Provide the [X, Y] coordinate of the cell's center where the given text is located.  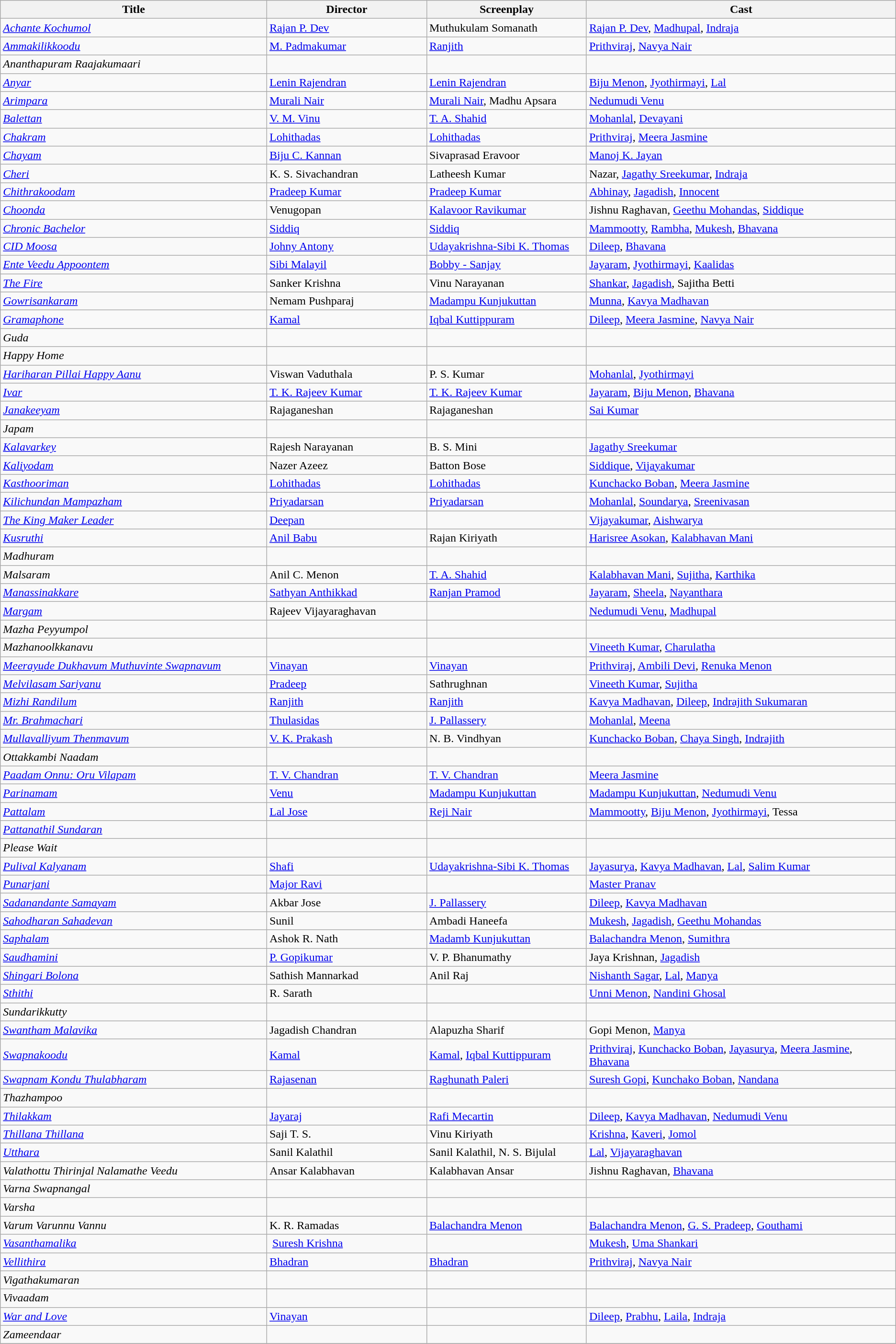
Kamal, Iqbal Kuttippuram [506, 1054]
Madampu Kunjukuttan, Nedumudi Venu [741, 793]
Madhuram [134, 556]
Lal Jose [347, 812]
Ansar Kalabhavan [347, 1171]
Malsaram [134, 575]
Lal, Vijayaraghavan [741, 1152]
Batton Bose [506, 465]
V. M. Vinu [347, 119]
Abhinay, Jagadish, Innocent [741, 192]
Ente Veedu Appoontem [134, 265]
Viswan Vaduthala [347, 374]
Gowrisankaram [134, 301]
Nedumudi Venu, Madhupal [741, 611]
Pattanathil Sundaran [134, 830]
Reji Nair [506, 812]
Kunchacko Boban, Chaya Singh, Indrajith [741, 738]
Parinamam [134, 793]
Nazar, Jagathy Sreekumar, Indraja [741, 173]
Johny Antony [347, 247]
Munna, Kavya Madhavan [741, 301]
Muthukulam Somanath [506, 28]
Jayaram, Sheela, Nayanthara [741, 593]
Nazer Azeez [347, 465]
Iqbal Kuttippuram [506, 319]
Jagathy Sreekumar [741, 447]
R. Sarath [347, 994]
Shafi [347, 866]
Varna Swapnangal [134, 1189]
Choonda [134, 210]
Meerayude Dukhavum Muthuvinte Swapnavum [134, 666]
Arimpara [134, 101]
Zameendaar [134, 1334]
Jaya Krishnan, Jagadish [741, 957]
Dileep, Kavya Madhavan, Nedumudi Venu [741, 1116]
Kunchacko Boban, Meera Jasmine [741, 483]
Manassinakkare [134, 593]
Murali Nair, Madhu Apsara [506, 101]
N. B. Vindhyan [506, 738]
Suresh Krishna [347, 1243]
Biju Menon, Jyothirmayi, Lal [741, 82]
Prithviraj, Ambili Devi, Renuka Menon [741, 666]
Utthara [134, 1152]
Mukesh, Jagadish, Geethu Mohandas [741, 921]
Guda [134, 338]
Murali Nair [347, 101]
Sadanandante Samayam [134, 903]
Vasanthamalika [134, 1243]
Thazhampoo [134, 1097]
Balettan [134, 119]
Rajan Kiriyath [506, 538]
Ranjan Pramod [506, 593]
Title [134, 10]
Harisree Asokan, Kalabhavan Mani [741, 538]
Cheri [134, 173]
Kavya Madhavan, Dileep, Indrajith Sukumaran [741, 702]
Meera Jasmine [741, 775]
Thilakkam [134, 1116]
Sathyan Anthikkad [347, 593]
Biju C. Kannan [347, 155]
Rajan P. Dev [347, 28]
Pattalam [134, 812]
Unni Menon, Nandini Ghosal [741, 994]
Mazhanoolkkanavu [134, 647]
K. S. Sivachandran [347, 173]
Balachandra Menon [506, 1225]
Sundarikkutty [134, 1012]
Ivar [134, 392]
Krishna, Kaveri, Jomol [741, 1134]
Achante Kochumol [134, 28]
Mammootty, Biju Menon, Jyothirmayi, Tessa [741, 812]
B. S. Mini [506, 447]
Kalabhavan Ansar [506, 1171]
Margam [134, 611]
Sthithi [134, 994]
Nedumudi Venu [741, 101]
Varsha [134, 1207]
Happy Home [134, 356]
Dileep, Bhavana [741, 247]
Mohanlal, Meena [741, 720]
V. K. Prakash [347, 738]
Shingari Bolona [134, 975]
V. P. Bhanumathy [506, 957]
K. R. Ramadas [347, 1225]
Melvilasam Sariyanu [134, 684]
Chayam [134, 155]
War and Love [134, 1316]
M. Padmakumar [347, 46]
Raghunath Paleri [506, 1079]
Thulasidas [347, 720]
Nishanth Sagar, Lal, Manya [741, 975]
Sibi Malayil [347, 265]
Dileep, Prabhu, Laila, Indraja [741, 1316]
Rajan P. Dev, Madhupal, Indraja [741, 28]
Mohanlal, Soundarya, Sreenivasan [741, 501]
Saphalam [134, 939]
Sahodharan Sahadevan [134, 921]
Kusruthi [134, 538]
Sanil Kalathil [347, 1152]
Vineeth Kumar, Charulatha [741, 647]
Anil Raj [506, 975]
CID Moosa [134, 247]
Cast [741, 10]
Jagadish Chandran [347, 1030]
Valathottu Thirinjal Nalamathe Veedu [134, 1171]
Screenplay [506, 10]
Anil C. Menon [347, 575]
Anil Babu [347, 538]
Chakram [134, 137]
Vivaadam [134, 1298]
Vigathakumaran [134, 1280]
Mammootty, Rambha, Mukesh, Bhavana [741, 228]
Mukesh, Uma Shankari [741, 1243]
Chithrakoodam [134, 192]
Director [347, 10]
Thillana Thillana [134, 1134]
Manoj K. Jayan [741, 155]
Balachandra Menon, Sumithra [741, 939]
Ananthapuram Raajakumaari [134, 64]
Dileep, Kavya Madhavan [741, 903]
Sai Kumar [741, 410]
Sathish Mannarkad [347, 975]
The King Maker Leader [134, 520]
Deepan [347, 520]
P. Gopikumar [347, 957]
Chronic Bachelor [134, 228]
Japam [134, 429]
Mr. Brahmachari [134, 720]
Suresh Gopi, Kunchako Boban, Nandana [741, 1079]
Dileep, Meera Jasmine, Navya Nair [741, 319]
Pradeep [347, 684]
Pulival Kalyanam [134, 866]
Janakeeyam [134, 410]
Swantham Malavika [134, 1030]
Punarjani [134, 884]
Gopi Menon, Manya [741, 1030]
Sivaprasad Eravoor [506, 155]
Venu [347, 793]
Jayasurya, Kavya Madhavan, Lal, Salim Kumar [741, 866]
Sunil [347, 921]
Vinu Narayanan [506, 283]
Master Pranav [741, 884]
Hariharan Pillai Happy Aanu [134, 374]
Ottakkambi Naadam [134, 757]
Siddique, Vijayakumar [741, 465]
Jishnu Raghavan, Bhavana [741, 1171]
Jayaraj [347, 1116]
Swapnakoodu [134, 1054]
Sathrughnan [506, 684]
Ammakilikkoodu [134, 46]
Rajasenan [347, 1079]
Prithviraj, Kunchacko Boban, Jayasurya, Meera Jasmine, Bhavana [741, 1054]
Balachandra Menon, G. S. Pradeep, Gouthami [741, 1225]
Kilichundan Mampazham [134, 501]
Kasthooriman [134, 483]
Ambadi Haneefa [506, 921]
Varum Varunnu Vannu [134, 1225]
Saudhamini [134, 957]
Nemam Pushparaj [347, 301]
Anyar [134, 82]
Kaliyodam [134, 465]
Kalabhavan Mani, Sujitha, Karthika [741, 575]
Akbar Jose [347, 903]
Mazha Peyyumpol [134, 629]
Prithviraj, Meera Jasmine [741, 137]
Mullavalliyum Thenmavum [134, 738]
Mohanlal, Devayani [741, 119]
Bobby - Sanjay [506, 265]
Mohanlal, Jyothirmayi [741, 374]
Shankar, Jagadish, Sajitha Betti [741, 283]
Latheesh Kumar [506, 173]
Vijayakumar, Aishwarya [741, 520]
Rafi Mecartin [506, 1116]
Mizhi Randilum [134, 702]
Vellithira [134, 1262]
Saji T. S. [347, 1134]
Gramaphone [134, 319]
Alapuzha Sharif [506, 1030]
Vineeth Kumar, Sujitha [741, 684]
Swapnam Kondu Thulabharam [134, 1079]
Sanker Krishna [347, 283]
Sanil Kalathil, N. S. Bijulal [506, 1152]
Jishnu Raghavan, Geethu Mohandas, Siddique [741, 210]
The Fire [134, 283]
Venugopan [347, 210]
Madamb Kunjukuttan [506, 939]
Please Wait [134, 848]
Ashok R. Nath [347, 939]
Paadam Onnu: Oru Vilapam [134, 775]
Kalavarkey [134, 447]
Jayaram, Jyothirmayi, Kaalidas [741, 265]
Major Ravi [347, 884]
P. S. Kumar [506, 374]
Jayaram, Biju Menon, Bhavana [741, 392]
Rajeev Vijayaraghavan [347, 611]
Rajesh Narayanan [347, 447]
Vinu Kiriyath [506, 1134]
Kalavoor Ravikumar [506, 210]
